Detect which cell encompasses the target text, then output its (X, Y) center coordinate. 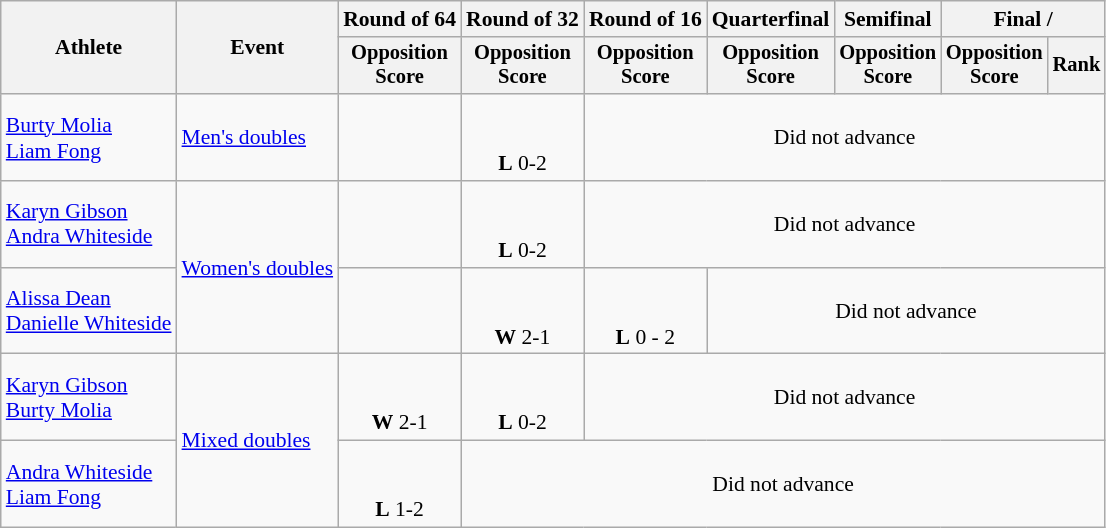
Rank (1077, 66)
Event (258, 48)
L 0 - 2 (646, 312)
Alissa DeanDanielle Whiteside (89, 312)
Mixed doubles (258, 440)
Andra WhitesideLiam Fong (89, 484)
Semifinal (888, 19)
L 1-2 (400, 484)
Final / (1023, 19)
Women's doubles (258, 268)
Quarterfinal (771, 19)
Burty MoliaLiam Fong (89, 138)
Athlete (89, 48)
Karyn GibsonBurty Molia (89, 398)
Round of 64 (400, 19)
Men's doubles (258, 138)
Round of 32 (522, 19)
Round of 16 (646, 19)
Karyn GibsonAndra Whiteside (89, 224)
